Capture the cell that displays the provided text and extract its (X, Y) central coordinate. 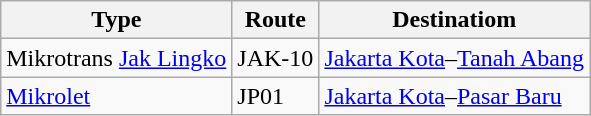
Type (116, 20)
Jakarta Kota–Pasar Baru (454, 96)
JP01 (276, 96)
Destinatiom (454, 20)
Mikrotrans Jak Lingko (116, 58)
Route (276, 20)
Mikrolet (116, 96)
Jakarta Kota–Tanah Abang (454, 58)
JAK-10 (276, 58)
